For the text-containing cell, return its midpoint in (X, Y) coordinate format. 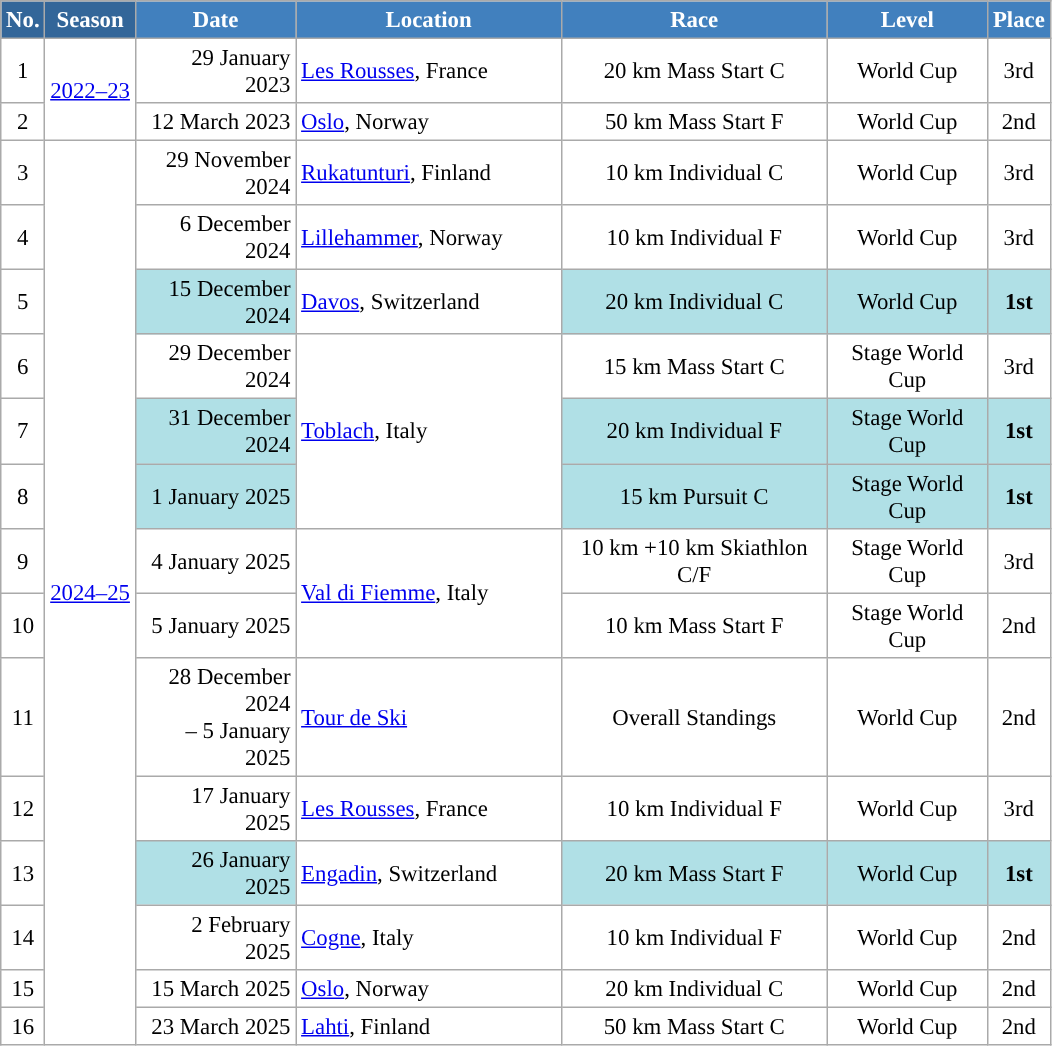
15 (23, 989)
23 March 2025 (216, 1026)
4 (23, 238)
5 (23, 302)
Davos, Switzerland (429, 302)
Location (429, 20)
2 (23, 122)
Rukatunturi, Finland (429, 174)
6 December 2024 (216, 238)
Engadin, Switzerland (429, 874)
20 km Mass Start C (694, 72)
Place (1019, 20)
2022–23 (90, 90)
Season (90, 20)
6 (23, 366)
14 (23, 938)
16 (23, 1026)
28 December 2024– 5 January 2025 (216, 716)
1 January 2025 (216, 496)
12 March 2023 (216, 122)
Lillehammer, Norway (429, 238)
29 November 2024 (216, 174)
20 km Mass Start F (694, 874)
Tour de Ski (429, 716)
2 February 2025 (216, 938)
8 (23, 496)
Level (908, 20)
3 (23, 174)
1 (23, 72)
2024–25 (90, 593)
29 December 2024 (216, 366)
Cogne, Italy (429, 938)
50 km Mass Start F (694, 122)
13 (23, 874)
7 (23, 432)
10 (23, 626)
11 (23, 716)
9 (23, 560)
15 km Mass Start C (694, 366)
Toblach, Italy (429, 431)
10 km Individual C (694, 174)
20 km Individual F (694, 432)
Lahti, Finland (429, 1026)
15 December 2024 (216, 302)
17 January 2025 (216, 808)
15 km Pursuit C (694, 496)
Date (216, 20)
4 January 2025 (216, 560)
29 January 2023 (216, 72)
No. (23, 20)
26 January 2025 (216, 874)
31 December 2024 (216, 432)
5 January 2025 (216, 626)
15 March 2025 (216, 989)
Overall Standings (694, 716)
Race (694, 20)
10 km +10 km Skiathlon C/F (694, 560)
10 km Mass Start F (694, 626)
Val di Fiemme, Italy (429, 592)
12 (23, 808)
50 km Mass Start C (694, 1026)
